Detect which cell encompasses the target text, then output its (X, Y) center coordinate. 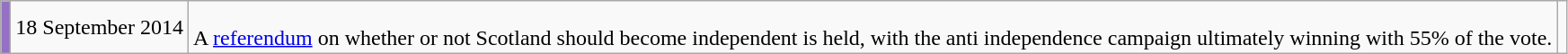
18 September 2014 (100, 27)
